For the text-containing cell, return its midpoint in [X, Y] coordinate format. 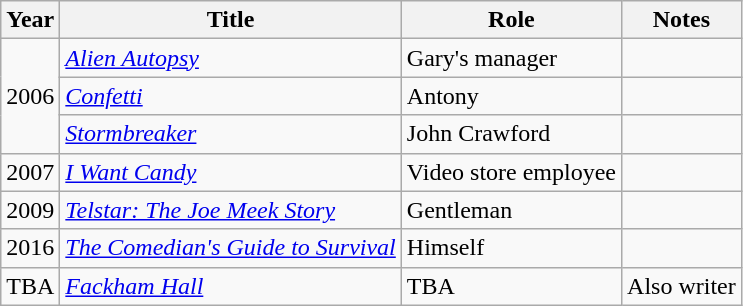
Video store employee [511, 172]
Gentleman [511, 210]
2009 [30, 210]
Gary's manager [511, 58]
2006 [30, 96]
Notes [682, 20]
Antony [511, 96]
John Crawford [511, 134]
Title [231, 20]
Alien Autopsy [231, 58]
Role [511, 20]
2016 [30, 248]
Telstar: The Joe Meek Story [231, 210]
Confetti [231, 96]
Stormbreaker [231, 134]
Himself [511, 248]
The Comedian's Guide to Survival [231, 248]
I Want Candy [231, 172]
Fackham Hall [231, 286]
2007 [30, 172]
Also writer [682, 286]
Year [30, 20]
